Identify which cell holds the provided text, then report its [X, Y] central coordinate. 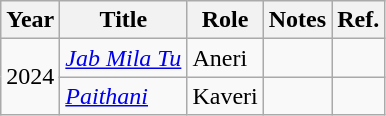
Title [124, 20]
Role [225, 20]
Ref. [358, 20]
2024 [30, 77]
Kaveri [225, 96]
Aneri [225, 58]
Paithani [124, 96]
Year [30, 20]
Notes [297, 20]
Jab Mila Tu [124, 58]
